Extract the (x, y) coordinate from the center of the cell holding the provided text.  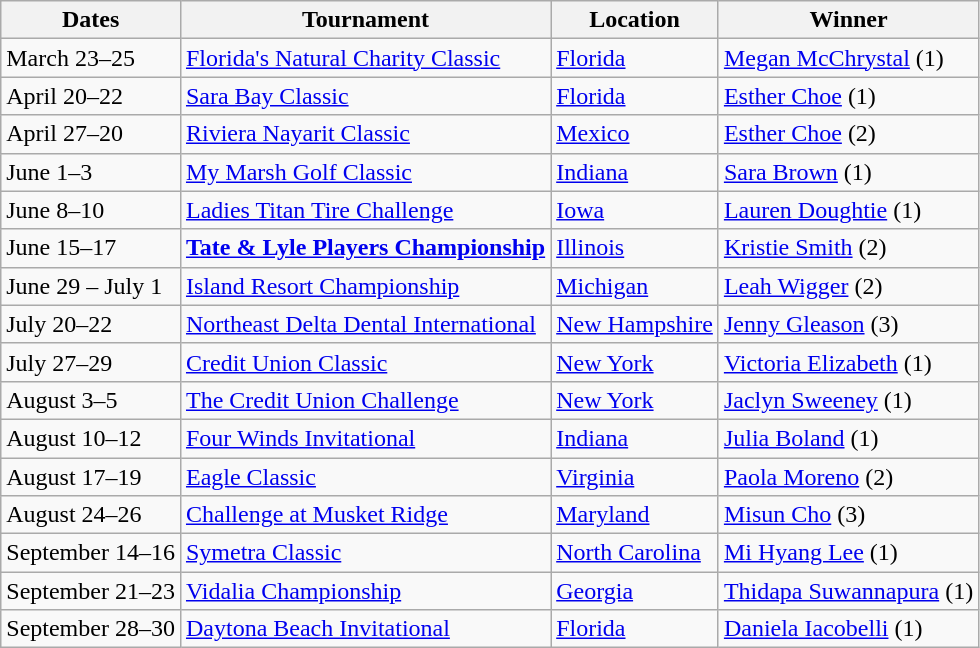
Victoria Elizabeth (1) (848, 362)
Illinois (635, 248)
Virginia (635, 477)
Iowa (635, 210)
July 27–29 (91, 362)
Daytona Beach Invitational (365, 629)
New Hampshire (635, 324)
Jenny Gleason (3) (848, 324)
Michigan (635, 286)
August 3–5 (91, 400)
August 10–12 (91, 438)
Four Winds Invitational (365, 438)
Location (635, 20)
Eagle Classic (365, 477)
North Carolina (635, 553)
April 27–20 (91, 134)
Dates (91, 20)
The Credit Union Challenge (365, 400)
Florida's Natural Charity Classic (365, 58)
Winner (848, 20)
Thidapa Suwannapura (1) (848, 591)
September 21–23 (91, 591)
Sara Brown (1) (848, 172)
June 15–17 (91, 248)
Julia Boland (1) (848, 438)
Island Resort Championship (365, 286)
June 1–3 (91, 172)
Northeast Delta Dental International (365, 324)
Esther Choe (2) (848, 134)
August 17–19 (91, 477)
Challenge at Musket Ridge (365, 515)
April 20–22 (91, 96)
Symetra Classic (365, 553)
Esther Choe (1) (848, 96)
Ladies Titan Tire Challenge (365, 210)
Jaclyn Sweeney (1) (848, 400)
Vidalia Championship (365, 591)
Paola Moreno (2) (848, 477)
August 24–26 (91, 515)
Sara Bay Classic (365, 96)
My Marsh Golf Classic (365, 172)
Riviera Nayarit Classic (365, 134)
Mexico (635, 134)
Tournament (365, 20)
September 14–16 (91, 553)
Tate & Lyle Players Championship (365, 248)
Kristie Smith (2) (848, 248)
Credit Union Classic (365, 362)
Lauren Doughtie (1) (848, 210)
June 29 – July 1 (91, 286)
Megan McChrystal (1) (848, 58)
Leah Wigger (2) (848, 286)
March 23–25 (91, 58)
Georgia (635, 591)
Mi Hyang Lee (1) (848, 553)
June 8–10 (91, 210)
July 20–22 (91, 324)
Misun Cho (3) (848, 515)
Maryland (635, 515)
Daniela Iacobelli (1) (848, 629)
September 28–30 (91, 629)
